Determine the (X, Y) coordinate at the center of the cell enclosing the given text.  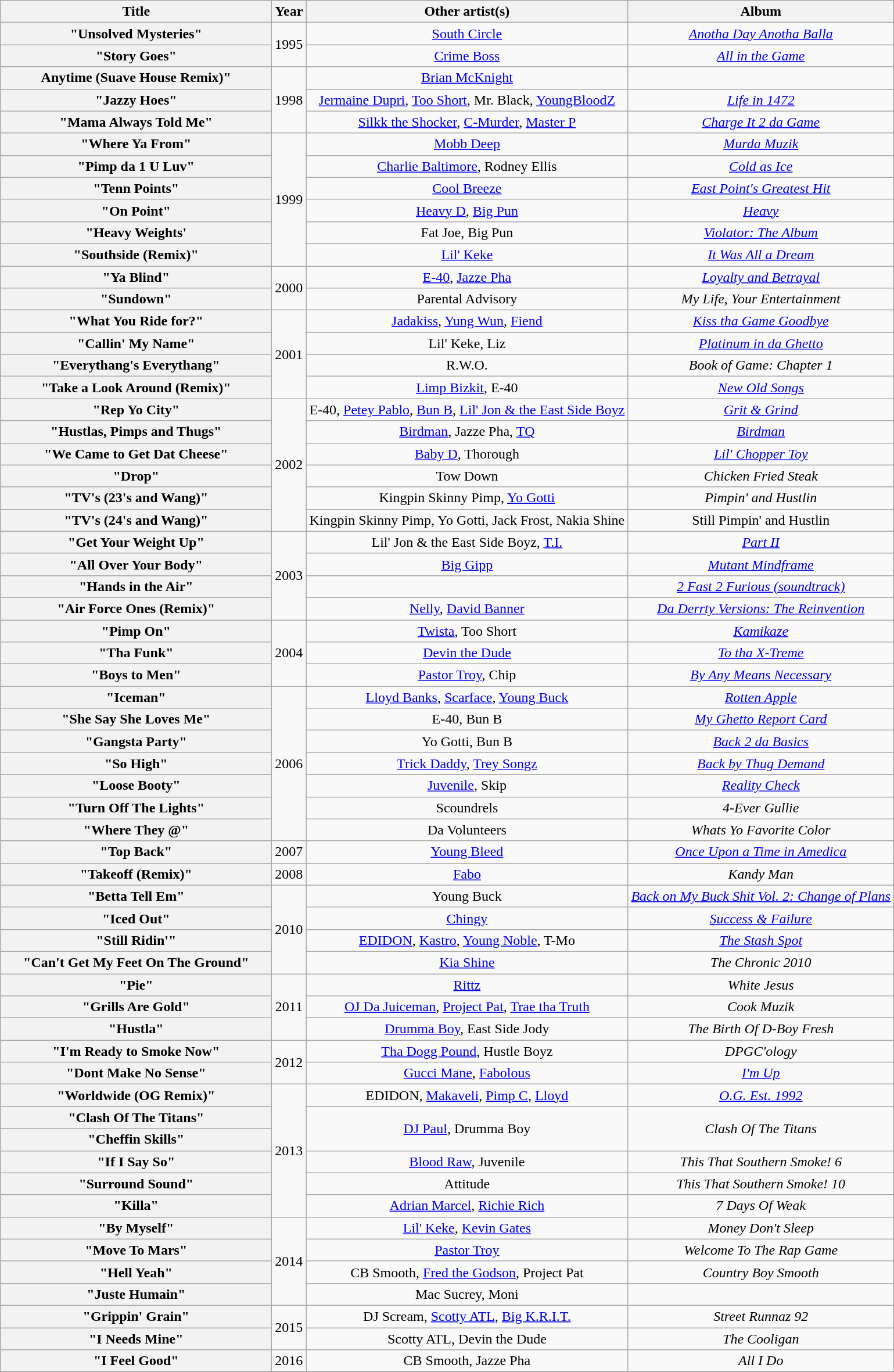
"Loose Booty" (136, 786)
Violator: The Album (761, 232)
All in the Game (761, 56)
"Callin' My Name" (136, 343)
Pastor Troy (467, 1250)
"She Say She Loves Me" (136, 719)
Once Upon a Time in Amedica (761, 852)
Da Derrty Versions: The Reinvention (761, 608)
1995 (289, 45)
Kandy Man (761, 874)
"Get Your Weight Up" (136, 542)
"Dont Make No Sense" (136, 1073)
Pastor Troy, Chip (467, 675)
Rittz (467, 985)
"Sundown" (136, 299)
Pimpin' and Hustlin (761, 498)
It Was All a Dream (761, 255)
"Betta Tell Em" (136, 896)
"Everythang's Everythang" (136, 366)
2003 (289, 575)
"Unsolved Mysteries" (136, 34)
1999 (289, 199)
Blood Raw, Juvenile (467, 1162)
Silkk the Shocker, C-Murder, Master P (467, 122)
Lil' Jon & the East Side Boyz, T.I. (467, 542)
"Grippin' Grain" (136, 1316)
R.W.O. (467, 366)
Scotty ATL, Devin the Dude (467, 1338)
"I Feel Good" (136, 1361)
2007 (289, 852)
By Any Means Necessary (761, 675)
"Cheffin Skills" (136, 1140)
New Old Songs (761, 388)
"Gangsta Party" (136, 741)
"Pie" (136, 985)
"Grills Are Gold" (136, 1007)
Birdman (761, 432)
"Killa" (136, 1206)
Tha Dogg Pound, Hustle Boyz (467, 1051)
Whats Yo Favorite Color (761, 830)
2015 (289, 1327)
"I'm Ready to Smoke Now" (136, 1051)
Back 2 da Basics (761, 741)
Book of Game: Chapter 1 (761, 366)
White Jesus (761, 985)
CB Smooth, Jazze Pha (467, 1361)
Tow Down (467, 476)
Heavy (761, 210)
"Move To Mars" (136, 1250)
Devin the Dude (467, 653)
"Clash Of The Titans" (136, 1117)
E-40, Bun B (467, 719)
Cook Muzik (761, 1007)
"Surround Sound" (136, 1184)
Kia Shine (467, 962)
"Air Force Ones (Remix)" (136, 608)
DJ Scream, Scotty ATL, Big K.R.I.T. (467, 1316)
"Turn Off The Lights" (136, 808)
Scoundrels (467, 808)
Kiss tha Game Goodbye (761, 321)
7 Days Of Weak (761, 1206)
"Still Ridin'" (136, 940)
Brian McKnight (467, 78)
2 Fast 2 Furious (soundtrack) (761, 586)
Kamikaze (761, 631)
Cool Breeze (467, 188)
Loyalty and Betrayal (761, 277)
Mobb Deep (467, 144)
"Heavy Weights' (136, 232)
Kingpin Skinny Pimp, Yo Gotti (467, 498)
"Top Back" (136, 852)
2008 (289, 874)
Adrian Marcel, Richie Rich (467, 1206)
"Hustlas, Pimps and Thugs" (136, 432)
Charge It 2 da Game (761, 122)
Lloyd Banks, Scarface, Young Buck (467, 697)
"Jazzy Hoes" (136, 100)
Anotha Day Anotha Balla (761, 34)
"Pimp On" (136, 631)
"Hell Yeah" (136, 1272)
Nelly, David Banner (467, 608)
Mac Sucrey, Moni (467, 1294)
"Tha Funk" (136, 653)
Yo Gotti, Bun B (467, 741)
"By Myself" (136, 1228)
Jadakiss, Yung Wun, Fiend (467, 321)
Part II (761, 542)
Trick Daddy, Trey Songz (467, 764)
Clash Of The Titans (761, 1129)
Murda Muzik (761, 144)
"Iceman" (136, 697)
East Point's Greatest Hit (761, 188)
Grit & Grind (761, 410)
Lil' Keke, Liz (467, 343)
Mutant Mindframe (761, 564)
2006 (289, 764)
Chingy (467, 918)
All I Do (761, 1361)
"We Came to Get Dat Cheese" (136, 454)
Jermaine Dupri, Too Short, Mr. Black, YoungBloodZ (467, 100)
"Where They @" (136, 830)
Back by Thug Demand (761, 764)
Welcome To The Rap Game (761, 1250)
My Life, Your Entertainment (761, 299)
Crime Boss (467, 56)
"Where Ya From" (136, 144)
"Takeoff (Remix)" (136, 874)
Juvenile, Skip (467, 786)
Back on My Buck Shit Vol. 2: Change of Plans (761, 896)
Twista, Too Short (467, 631)
EDIDON, Makaveli, Pimp C, Lloyd (467, 1095)
Big Gipp (467, 564)
Success & Failure (761, 918)
"So High" (136, 764)
"What You Ride for?" (136, 321)
"All Over Your Body" (136, 564)
Chicken Fried Steak (761, 476)
"Mama Always Told Me" (136, 122)
South Circle (467, 34)
"Iced Out" (136, 918)
Lil' Chopper Toy (761, 454)
"Worldwide (OG Remix)" (136, 1095)
The Stash Spot (761, 940)
Title (136, 12)
"On Point" (136, 210)
Drumma Boy, East Side Jody (467, 1029)
"Drop" (136, 476)
My Ghetto Report Card (761, 719)
"I Needs Mine" (136, 1338)
OJ Da Juiceman, Project Pat, Trae tha Truth (467, 1007)
Fabo (467, 874)
Year (289, 12)
Lil' Keke, Kevin Gates (467, 1228)
2016 (289, 1361)
2013 (289, 1151)
"Can't Get My Feet On The Ground" (136, 962)
"TV's (24's and Wang)" (136, 520)
Gucci Mane, Fabolous (467, 1073)
Parental Advisory (467, 299)
Anytime (Suave House Remix)" (136, 78)
E-40, Petey Pablo, Bun B, Lil' Jon & the East Side Boyz (467, 410)
Charlie Baltimore, Rodney Ellis (467, 166)
2002 (289, 465)
To tha X-Treme (761, 653)
Attitude (467, 1184)
2004 (289, 653)
Young Bleed (467, 852)
The Cooligan (761, 1338)
E-40, Jazze Pha (467, 277)
Platinum in da Ghetto (761, 343)
CB Smooth, Fred the Godson, Project Pat (467, 1272)
"Pimp da 1 U Luv" (136, 166)
"Story Goes" (136, 56)
2012 (289, 1062)
"Ya Blind" (136, 277)
"Boys to Men" (136, 675)
Album (761, 12)
Birdman, Jazze Pha, TQ (467, 432)
"Juste Humain" (136, 1294)
"Take a Look Around (Remix)" (136, 388)
4-Ever Gullie (761, 808)
DJ Paul, Drumma Boy (467, 1129)
"TV's (23's and Wang)" (136, 498)
"If I Say So" (136, 1162)
Young Buck (467, 896)
2014 (289, 1261)
Kingpin Skinny Pimp, Yo Gotti, Jack Frost, Nakia Shine (467, 520)
2001 (289, 354)
2011 (289, 1007)
Rotten Apple (761, 697)
"Southside (Remix)" (136, 255)
Fat Joe, Big Pun (467, 232)
The Chronic 2010 (761, 962)
Money Don't Sleep (761, 1228)
"Hands in the Air" (136, 586)
Cold as Ice (761, 166)
Limp Bizkit, E-40 (467, 388)
"Hustla" (136, 1029)
Country Boy Smooth (761, 1272)
O.G. Est. 1992 (761, 1095)
EDIDON, Kastro, Young Noble, T-Mo (467, 940)
2000 (289, 288)
The Birth Of D-Boy Fresh (761, 1029)
This That Southern Smoke! 6 (761, 1162)
Other artist(s) (467, 12)
1998 (289, 100)
"Rep Yo City" (136, 410)
Da Volunteers (467, 830)
Heavy D, Big Pun (467, 210)
Reality Check (761, 786)
DPGC'ology (761, 1051)
Lil' Keke (467, 255)
Baby D, Thorough (467, 454)
Still Pimpin' and Hustlin (761, 520)
Street Runnaz 92 (761, 1316)
Life in 1472 (761, 100)
"Tenn Points" (136, 188)
2010 (289, 929)
I'm Up (761, 1073)
This That Southern Smoke! 10 (761, 1184)
